Capture the cell that displays the provided text and extract its [X, Y] central coordinate. 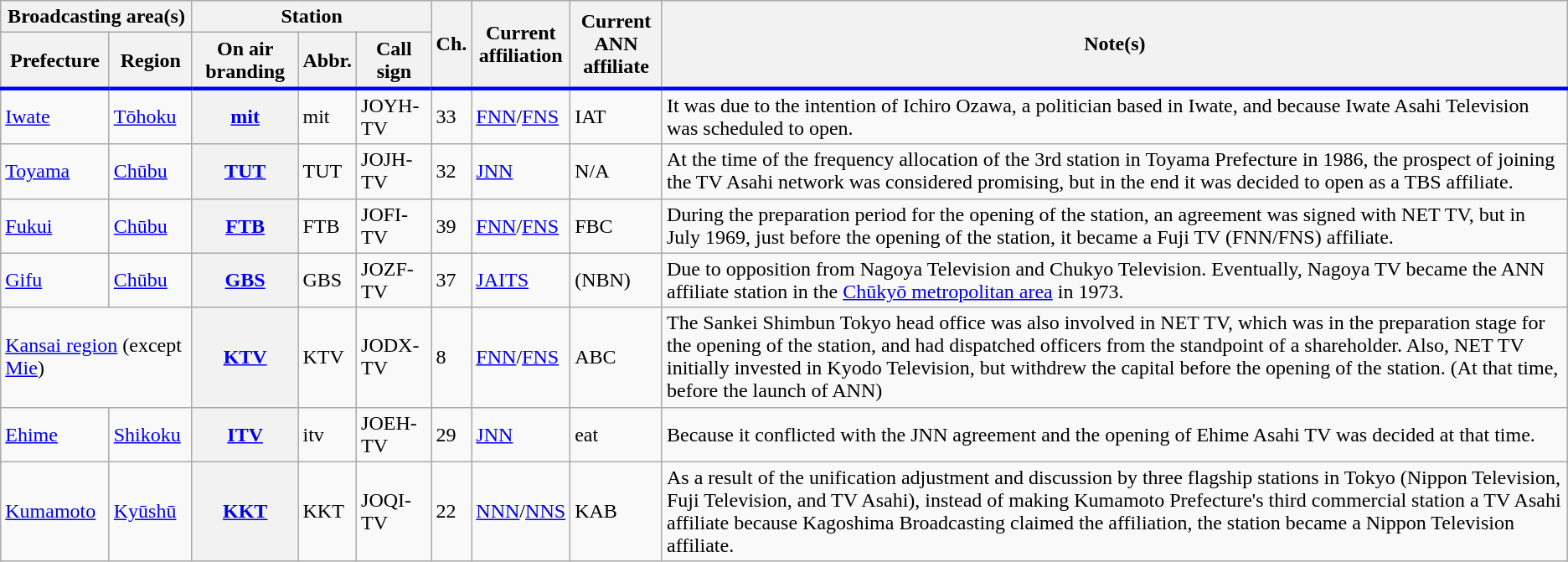
itv [328, 434]
Kyūshū [151, 511]
Toyama [55, 171]
32 [451, 171]
33 [451, 116]
Prefecture [55, 60]
Gifu [55, 280]
Broadcasting area(s) [97, 17]
ITV [245, 434]
IAT [616, 116]
Shikoku [151, 434]
JODX-TV [395, 357]
On air branding [245, 60]
Note(s) [1114, 45]
29 [451, 434]
Fukui [55, 226]
Kumamoto [55, 511]
Kansai region (except Mie) [97, 357]
KAB [616, 511]
Station [312, 17]
Ehime [55, 434]
eat [616, 434]
JOEH-TV [395, 434]
FBC [616, 226]
JOZF-TV [395, 280]
CurrentANN affiliate [616, 45]
NNN/NNS [521, 511]
37 [451, 280]
JAITS [521, 280]
Abbr. [328, 60]
JOQI-TV [395, 511]
N/A [616, 171]
Currentaffiliation [521, 45]
Because it conflicted with the JNN agreement and the opening of Ehime Asahi TV was decided at that time. [1114, 434]
22 [451, 511]
8 [451, 357]
39 [451, 226]
JOYH-TV [395, 116]
ABC [616, 357]
It was due to the intention of Ichiro Ozawa, a politician based in Iwate, and because Iwate Asahi Television was scheduled to open. [1114, 116]
(NBN) [616, 280]
Ch. [451, 45]
Region [151, 60]
JOJH-TV [395, 171]
Iwate [55, 116]
JOFI-TV [395, 226]
Call sign [395, 60]
Tōhoku [151, 116]
